Detect which cell encompasses the target text, then output its [X, Y] center coordinate. 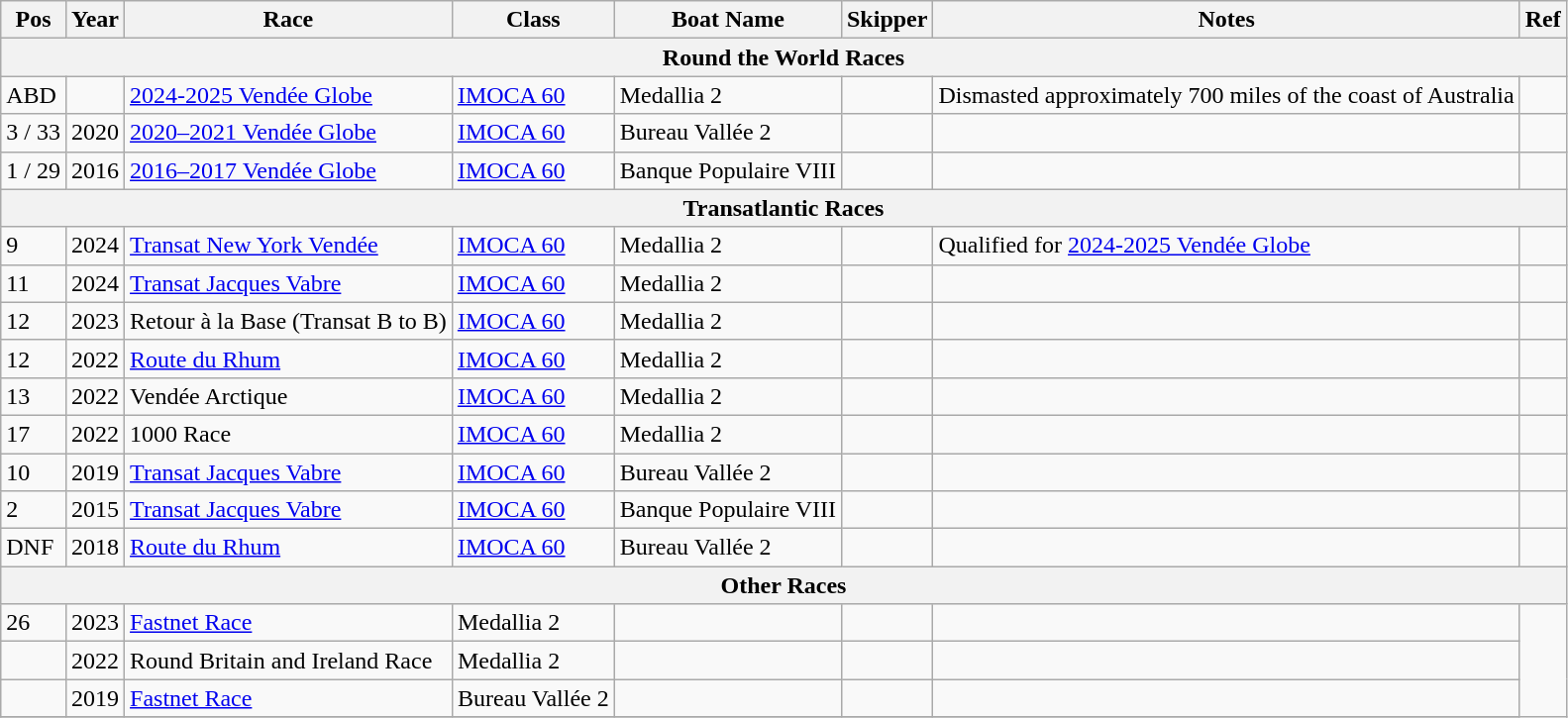
1 / 29 [34, 170]
2 [34, 510]
Transat New York Vendée [289, 246]
Year [95, 20]
Vendée Arctique [289, 396]
17 [34, 434]
Retour à la Base (Transat B to B) [289, 321]
9 [34, 246]
2018 [95, 548]
1000 Race [289, 434]
Qualified for 2024-2025 Vendée Globe [1226, 246]
Transatlantic Races [784, 208]
Race [289, 20]
Notes [1226, 20]
26 [34, 623]
2016–2017 Vendée Globe [289, 170]
Round the World Races [784, 57]
13 [34, 396]
2024-2025 Vendée Globe [289, 95]
ABD [34, 95]
Round Britain and Ireland Race [289, 661]
Ref [1543, 20]
2020 [95, 133]
11 [34, 283]
Dismasted approximately 700 miles of the coast of Australia [1226, 95]
Skipper [887, 20]
2020–2021 Vendée Globe [289, 133]
DNF [34, 548]
10 [34, 472]
3 / 33 [34, 133]
Class [533, 20]
Pos [34, 20]
2015 [95, 510]
2016 [95, 170]
Boat Name [727, 20]
Other Races [784, 585]
